Return (X, Y) of the center of cell containing provided text 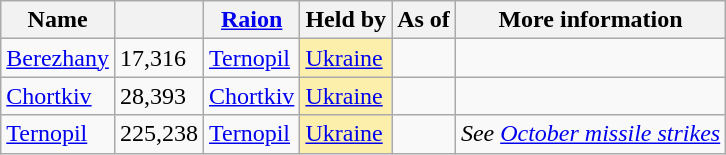
17,316 (158, 58)
Berezhany (58, 58)
Name (58, 20)
See October missile strikes (590, 134)
225,238 (158, 134)
As of (424, 20)
Raion (251, 20)
28,393 (158, 96)
Held by (346, 20)
More information (590, 20)
